From the cell containing the given text, extract its center point as (X, Y) coordinate. 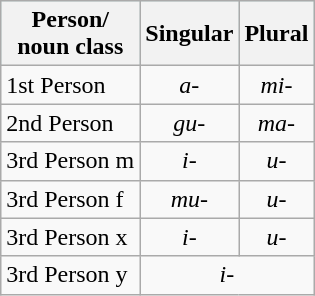
Plural (276, 34)
ma- (276, 123)
3rd Person y (70, 275)
Person/noun class (70, 34)
gu- (190, 123)
3rd Person f (70, 199)
mi- (276, 85)
3rd Person x (70, 237)
1st Person (70, 85)
a- (190, 85)
Singular (190, 34)
3rd Person m (70, 161)
mu- (190, 199)
2nd Person (70, 123)
